For the text-containing cell, return its midpoint in (x, y) coordinate format. 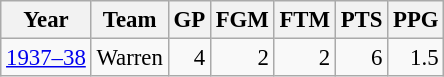
FTM (304, 20)
PTS (361, 20)
6 (361, 58)
Team (130, 20)
1937–38 (46, 58)
Year (46, 20)
GP (189, 20)
Warren (130, 58)
FGM (242, 20)
4 (189, 58)
PPG (416, 20)
1.5 (416, 58)
